Extract the (x, y) coordinate from the center of the cell holding the provided text.  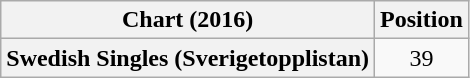
Chart (2016) (188, 20)
Position (422, 20)
Swedish Singles (Sverigetopplistan) (188, 58)
39 (422, 58)
